Return (x, y) of the center of cell containing provided text 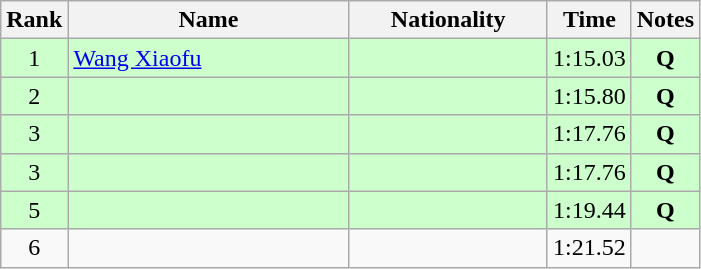
6 (34, 248)
Name (208, 20)
Rank (34, 20)
1:21.52 (589, 248)
1:15.80 (589, 96)
2 (34, 96)
Nationality (448, 20)
Notes (665, 20)
1:19.44 (589, 210)
Time (589, 20)
Wang Xiaofu (208, 58)
5 (34, 210)
1:15.03 (589, 58)
1 (34, 58)
